Extract the [X, Y] coordinate from the center of the cell holding the provided text.  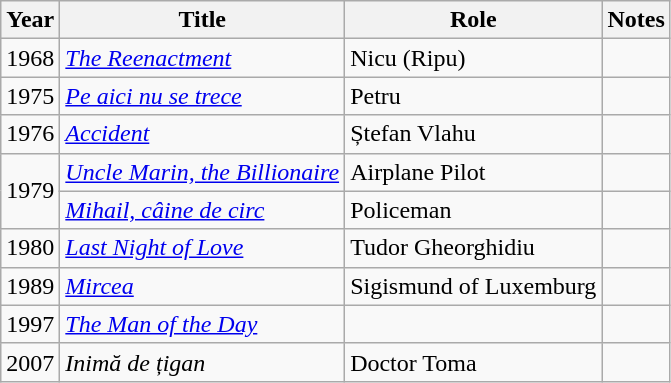
Pe aici nu se trece [202, 96]
Last Night of Love [202, 248]
1980 [30, 248]
Policeman [474, 210]
2007 [30, 362]
Accident [202, 134]
1997 [30, 324]
1975 [30, 96]
Tudor Gheorghidiu [474, 248]
Doctor Toma [474, 362]
1976 [30, 134]
Nicu (Ripu) [474, 58]
1968 [30, 58]
Airplane Pilot [474, 172]
Sigismund of Luxemburg [474, 286]
1989 [30, 286]
Mihail, câine de circ [202, 210]
Petru [474, 96]
Year [30, 20]
The Man of the Day [202, 324]
Title [202, 20]
Notes [636, 20]
1979 [30, 191]
Ștefan Vlahu [474, 134]
Inimă de țigan [202, 362]
Role [474, 20]
The Reenactment [202, 58]
Uncle Marin, the Billionaire [202, 172]
Mircea [202, 286]
